Determine the [X, Y] coordinate at the center of the cell enclosing the given text.  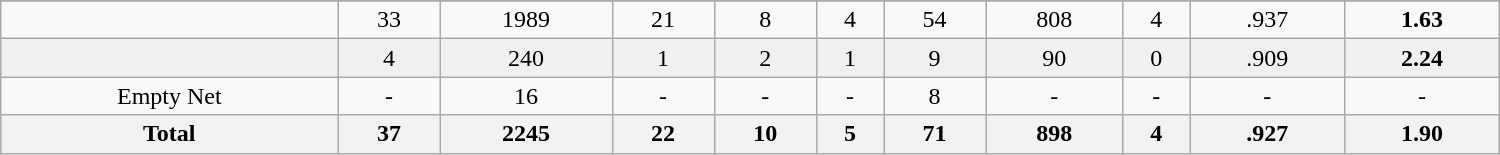
1.63 [1422, 20]
.927 [1268, 134]
5 [850, 134]
54 [935, 20]
16 [526, 96]
898 [1054, 134]
Total [170, 134]
240 [526, 58]
808 [1054, 20]
9 [935, 58]
Empty Net [170, 96]
21 [663, 20]
.909 [1268, 58]
22 [663, 134]
0 [1156, 58]
33 [389, 20]
2.24 [1422, 58]
2 [765, 58]
1.90 [1422, 134]
.937 [1268, 20]
2245 [526, 134]
71 [935, 134]
90 [1054, 58]
37 [389, 134]
10 [765, 134]
1989 [526, 20]
